Scan for the cell matching the given text and deliver its (X, Y) coordinate at center. 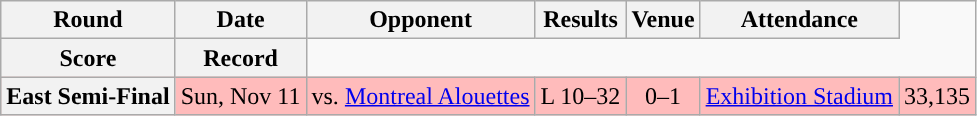
Exhibition Stadium (799, 96)
Opponent (420, 20)
Results (580, 20)
Record (240, 58)
33,135 (936, 96)
Score (88, 58)
L 10–32 (580, 96)
Venue (663, 20)
0–1 (663, 96)
Round (88, 20)
vs. Montreal Alouettes (420, 96)
Sun, Nov 11 (240, 96)
Date (240, 20)
East Semi-Final (88, 96)
Attendance (799, 20)
